Detect which cell encompasses the target text, then output its [X, Y] center coordinate. 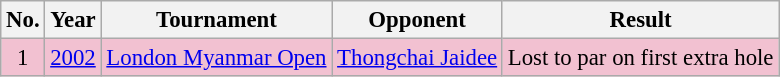
London Myanmar Open [216, 58]
1 [23, 58]
Result [640, 20]
Tournament [216, 20]
2002 [73, 58]
Thongchai Jaidee [418, 58]
No. [23, 20]
Year [73, 20]
Opponent [418, 20]
Lost to par on first extra hole [640, 58]
